Pinpoint the cell where the given text exists, returning its [X, Y] midpoint coordinate. 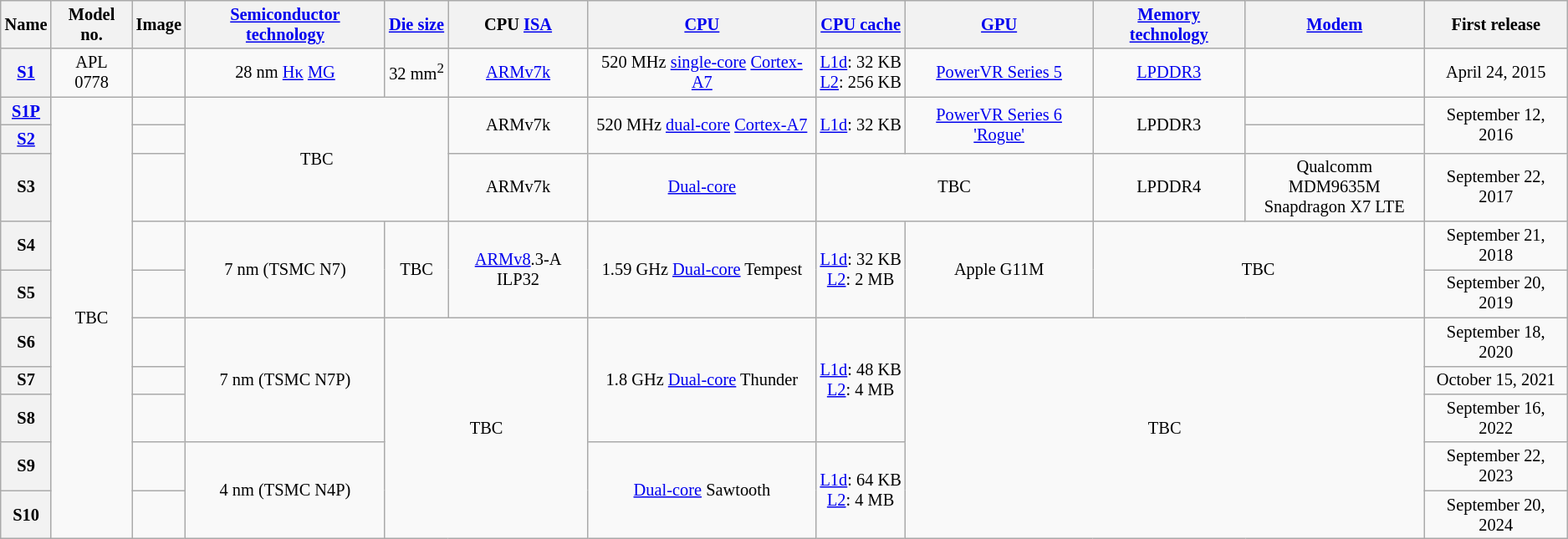
S5 [27, 293]
7 nm (TSMC N7P) [285, 379]
L1d: 32 KBL2: 2 MB [861, 269]
L1d: 48 KBL2: 4 MB [861, 379]
28 nm Hκ MG [285, 73]
S4 [27, 246]
7 nm (TSMC N7) [285, 269]
First release [1496, 24]
Dual-core [702, 187]
Modem [1335, 24]
Model no. [91, 24]
520 MHz dual-core Cortex-A7 [702, 125]
S2 [27, 139]
ARMv8.3-A ILP32 [518, 269]
Apple G11M [999, 269]
April 24, 2015 [1496, 73]
S10 [27, 515]
APL0778 [91, 73]
September 22, 2023 [1496, 466]
CPU cache [861, 24]
1.59 GHz Dual-core Tempest [702, 269]
S1 [27, 73]
September 21, 2018 [1496, 246]
32 mm2 [416, 73]
LPDDR4 [1169, 187]
September 18, 2020 [1496, 342]
S1P [27, 111]
S8 [27, 418]
Image [159, 24]
1.8 GHz Dual-core Thunder [702, 379]
4 nm (TSMC N4P) [285, 490]
S6 [27, 342]
September 20, 2019 [1496, 293]
S9 [27, 466]
September 16, 2022 [1496, 418]
Qualcomm MDM9635MSnapdragon X7 LTE [1335, 187]
Dual-core Sawtooth [702, 490]
September 12, 2016 [1496, 125]
S3 [27, 187]
Memory technology [1169, 24]
CPU ISA [518, 24]
CPU [702, 24]
Name [27, 24]
S7 [27, 380]
Semiconductor technology [285, 24]
L1d: 64 KBL2: 4 MB [861, 490]
L1d: 32 KBL2: 256 KB [861, 73]
520 MHz single-core Cortex-A7 [702, 73]
PowerVR Series 5 [999, 73]
September 22, 2017 [1496, 187]
L1d: 32 KB [861, 125]
PowerVR Series 6 'Rogue' [999, 125]
October 15, 2021 [1496, 380]
GPU [999, 24]
September 20, 2024 [1496, 515]
Die size [416, 24]
